Pinpoint the cell where the given text exists, returning its (x, y) midpoint coordinate. 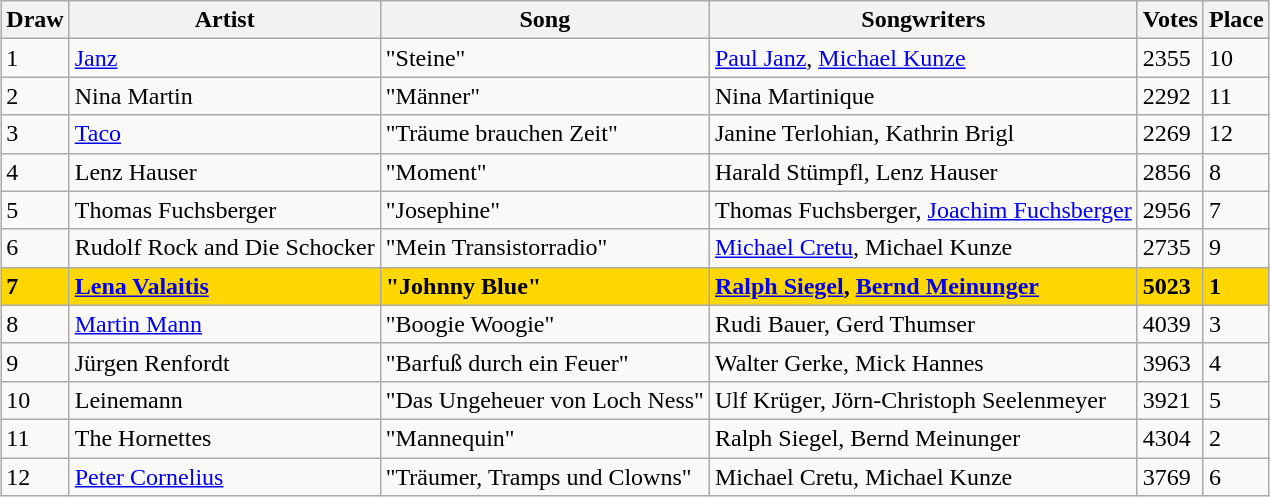
Martin Mann (224, 324)
Nina Martin (224, 96)
Song (544, 20)
"Barfuß durch ein Feuer" (544, 362)
5023 (1170, 286)
Lena Valaitis (224, 286)
Nina Martinique (923, 96)
4304 (1170, 438)
"Boogie Woogie" (544, 324)
Votes (1170, 20)
3921 (1170, 400)
Ulf Krüger, Jörn-Christoph Seelenmeyer (923, 400)
"Josephine" (544, 210)
2856 (1170, 172)
"Männer" (544, 96)
Place (1236, 20)
2269 (1170, 134)
Jürgen Renfordt (224, 362)
"Steine" (544, 58)
Thomas Fuchsberger (224, 210)
Paul Janz, Michael Kunze (923, 58)
"Träume brauchen Zeit" (544, 134)
4039 (1170, 324)
Harald Stümpfl, Lenz Hauser (923, 172)
Songwriters (923, 20)
Rudolf Rock and Die Schocker (224, 248)
3769 (1170, 477)
Leinemann (224, 400)
Peter Cornelius (224, 477)
3963 (1170, 362)
"Träumer, Tramps und Clowns" (544, 477)
The Hornettes (224, 438)
"Mein Transistorradio" (544, 248)
Taco (224, 134)
Walter Gerke, Mick Hannes (923, 362)
2292 (1170, 96)
Lenz Hauser (224, 172)
Janine Terlohian, Kathrin Brigl (923, 134)
"Johnny Blue" (544, 286)
2355 (1170, 58)
Draw (35, 20)
Thomas Fuchsberger, Joachim Fuchsberger (923, 210)
Janz (224, 58)
2956 (1170, 210)
"Mannequin" (544, 438)
"Das Ungeheuer von Loch Ness" (544, 400)
Rudi Bauer, Gerd Thumser (923, 324)
"Moment" (544, 172)
Artist (224, 20)
2735 (1170, 248)
